Scan for the cell matching the given text and deliver its (x, y) coordinate at center. 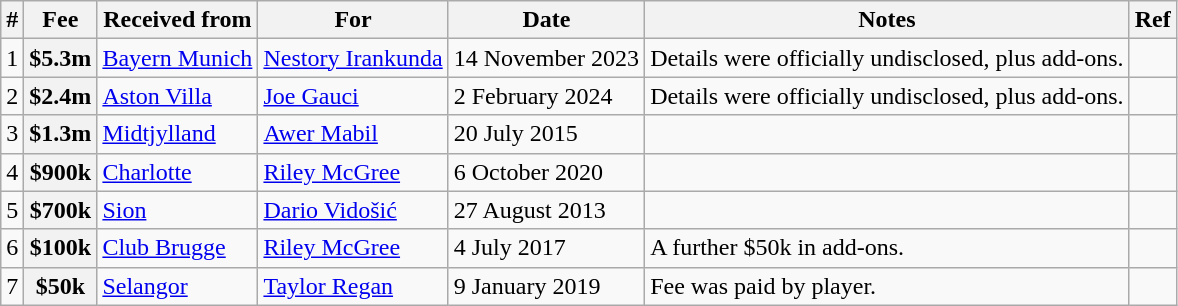
Aston Villa (178, 96)
Received from (178, 20)
5 (12, 210)
4 (12, 172)
Bayern Munich (178, 58)
1 (12, 58)
3 (12, 134)
20 July 2015 (546, 134)
Notes (888, 20)
9 January 2019 (546, 286)
7 (12, 286)
Selangor (178, 286)
# (12, 20)
$2.4m (60, 96)
$100k (60, 248)
$900k (60, 172)
Joe Gauci (353, 96)
Club Brugge (178, 248)
4 July 2017 (546, 248)
14 November 2023 (546, 58)
Awer Mabil (353, 134)
Date (546, 20)
Taylor Regan (353, 286)
Nestory Irankunda (353, 58)
Dario Vidošić (353, 210)
Sion (178, 210)
$700k (60, 210)
27 August 2013 (546, 210)
2 (12, 96)
Ref (1152, 20)
Fee was paid by player. (888, 286)
6 (12, 248)
6 October 2020 (546, 172)
Midtjylland (178, 134)
2 February 2024 (546, 96)
$50k (60, 286)
$5.3m (60, 58)
Charlotte (178, 172)
$1.3m (60, 134)
Fee (60, 20)
A further $50k in add-ons. (888, 248)
For (353, 20)
